Output the [x, y] coordinate of the center of the cell containing the given text.  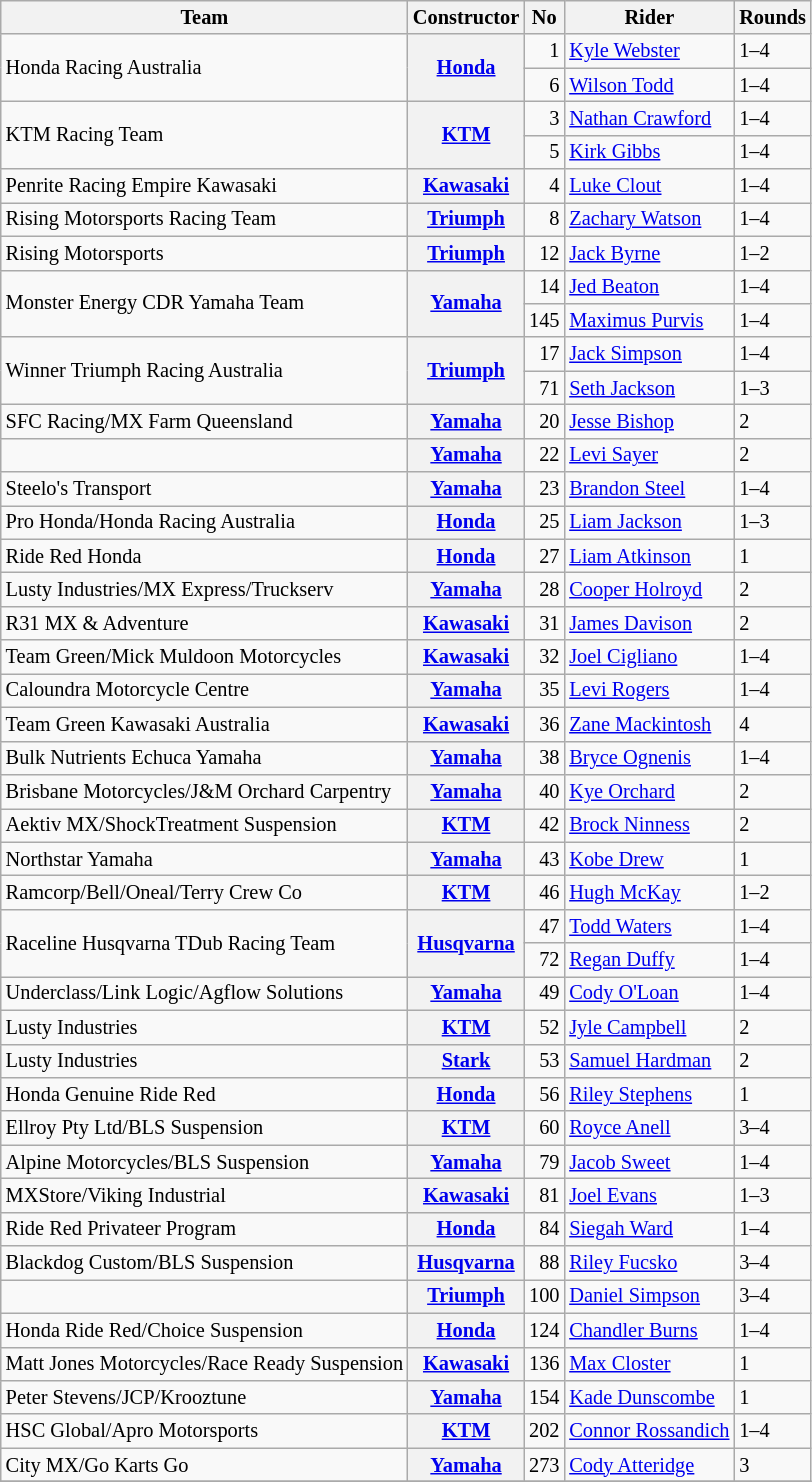
47 [544, 926]
Samuel Hardman [649, 1061]
Team Green/Mick Muldoon Motorcycles [204, 657]
Pro Honda/Honda Racing Australia [204, 522]
Rising Motorsports Racing Team [204, 219]
273 [544, 1465]
Bryce Ognenis [649, 758]
22 [544, 455]
Kye Orchard [649, 791]
Honda Ride Red/Choice Suspension [204, 1330]
Peter Stevens/JCP/Krooztune [204, 1397]
Kyle Webster [649, 51]
202 [544, 1431]
60 [544, 1128]
Seth Jackson [649, 388]
Matt Jones Motorcycles/Race Ready Suspension [204, 1364]
6 [544, 85]
City MX/Go Karts Go [204, 1465]
25 [544, 522]
Maximus Purvis [649, 320]
84 [544, 1229]
31 [544, 623]
Lusty Industries/MX Express/Truckserv [204, 589]
43 [544, 859]
72 [544, 960]
Ellroy Pty Ltd/BLS Suspension [204, 1128]
Aektiv MX/ShockTreatment Suspension [204, 825]
56 [544, 1094]
Stark [466, 1061]
R31 MX & Adventure [204, 623]
46 [544, 892]
100 [544, 1296]
Brandon Steel [649, 489]
Kade Dunscombe [649, 1397]
Todd Waters [649, 926]
Chandler Burns [649, 1330]
Wilson Todd [649, 85]
40 [544, 791]
36 [544, 724]
28 [544, 589]
23 [544, 489]
Joel Evans [649, 1195]
SFC Racing/MX Farm Queensland [204, 421]
Zane Mackintosh [649, 724]
Liam Jackson [649, 522]
No [544, 17]
Zachary Watson [649, 219]
Royce Anell [649, 1128]
Siegah Ward [649, 1229]
Joel Cigliano [649, 657]
Levi Rogers [649, 690]
Connor Rossandich [649, 1431]
HSC Global/Apro Motorsports [204, 1431]
Liam Atkinson [649, 556]
Constructor [466, 17]
35 [544, 690]
Blackdog Custom/BLS Suspension [204, 1263]
154 [544, 1397]
Alpine Motorcycles/BLS Suspension [204, 1162]
Levi Sayer [649, 455]
Jyle Campbell [649, 1027]
Ride Red Privateer Program [204, 1229]
38 [544, 758]
Nathan Crawford [649, 118]
Honda Genuine Ride Red [204, 1094]
Jack Simpson [649, 354]
Brock Ninness [649, 825]
Riley Fucsko [649, 1263]
Bulk Nutrients Echuca Yamaha [204, 758]
12 [544, 253]
145 [544, 320]
20 [544, 421]
49 [544, 993]
Ramcorp/Bell/Oneal/Terry Crew Co [204, 892]
Rounds [772, 17]
32 [544, 657]
Rider [649, 17]
Ride Red Honda [204, 556]
Riley Stephens [649, 1094]
124 [544, 1330]
Cody O'Loan [649, 993]
14 [544, 287]
Kirk Gibbs [649, 152]
Underclass/Link Logic/Agflow Solutions [204, 993]
Cooper Holroyd [649, 589]
5 [544, 152]
Team Green Kawasaki Australia [204, 724]
Brisbane Motorcycles/J&M Orchard Carpentry [204, 791]
Caloundra Motorcycle Centre [204, 690]
Honda Racing Australia [204, 68]
81 [544, 1195]
53 [544, 1061]
17 [544, 354]
Jesse Bishop [649, 421]
Winner Triumph Racing Australia [204, 370]
Jack Byrne [649, 253]
136 [544, 1364]
Daniel Simpson [649, 1296]
Kobe Drew [649, 859]
Penrite Racing Empire Kawasaki [204, 186]
Team [204, 17]
Jed Beaton [649, 287]
27 [544, 556]
Regan Duffy [649, 960]
Hugh McKay [649, 892]
MXStore/Viking Industrial [204, 1195]
88 [544, 1263]
Monster Energy CDR Yamaha Team [204, 304]
Steelo's Transport [204, 489]
Rising Motorsports [204, 253]
79 [544, 1162]
Raceline Husqvarna TDub Racing Team [204, 942]
Max Closter [649, 1364]
Jacob Sweet [649, 1162]
52 [544, 1027]
Northstar Yamaha [204, 859]
Luke Clout [649, 186]
8 [544, 219]
71 [544, 388]
James Davison [649, 623]
Cody Atteridge [649, 1465]
KTM Racing Team [204, 134]
42 [544, 825]
